Find where the given text appears and provide that cell's center as [x, y] coordinate. 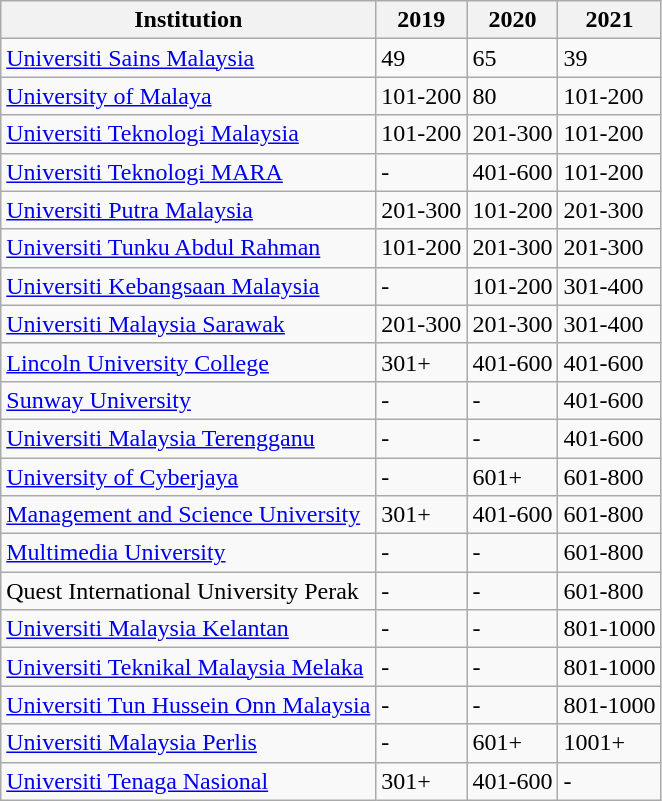
Universiti Tun Hussein Onn Malaysia [188, 705]
Universiti Teknologi Malaysia [188, 134]
Universiti Tenaga Nasional [188, 781]
2020 [512, 20]
Universiti Putra Malaysia [188, 210]
Universiti Malaysia Perlis [188, 743]
Sunway University [188, 400]
65 [512, 58]
Multimedia University [188, 553]
2021 [610, 20]
Universiti Malaysia Sarawak [188, 324]
Universiti Teknologi MARA [188, 172]
Management and Science University [188, 515]
Universiti Kebangsaan Malaysia [188, 286]
Universiti Malaysia Kelantan [188, 629]
Universiti Sains Malaysia [188, 58]
Universiti Teknikal Malaysia Melaka [188, 667]
80 [512, 96]
University of Cyberjaya [188, 477]
2019 [422, 20]
49 [422, 58]
Quest International University Perak [188, 591]
Universiti Malaysia Terengganu [188, 438]
39 [610, 58]
1001+ [610, 743]
Universiti Tunku Abdul Rahman [188, 248]
Institution [188, 20]
Lincoln University College [188, 362]
University of Malaya [188, 96]
